Output the (x, y) coordinate of the center of the cell containing the given text.  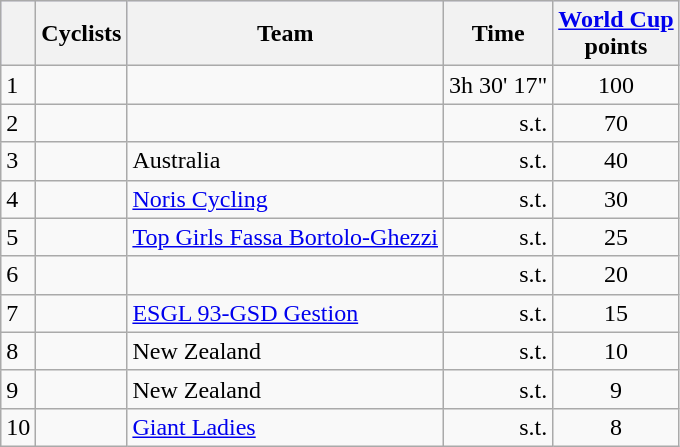
40 (616, 161)
30 (616, 199)
Team (286, 34)
5 (18, 237)
100 (616, 85)
25 (616, 237)
Top Girls Fassa Bortolo-Ghezzi (286, 237)
1 (18, 85)
Time (498, 34)
Australia (286, 161)
15 (616, 313)
ESGL 93-GSD Gestion (286, 313)
7 (18, 313)
6 (18, 275)
Cyclists (82, 34)
20 (616, 275)
Giant Ladies (286, 427)
2 (18, 123)
World Cuppoints (616, 34)
3h 30' 17" (498, 85)
4 (18, 199)
3 (18, 161)
Noris Cycling (286, 199)
70 (616, 123)
